Search for the cell housing the specified text and yield its [x, y] center coordinate. 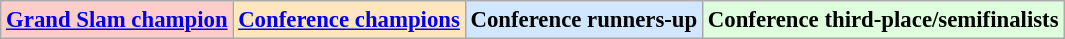
Conference runners-up [584, 20]
Conference champions [349, 20]
Conference third-place/semifinalists [884, 20]
Grand Slam champion [117, 20]
